Identify which cell holds the provided text, then report its [x, y] central coordinate. 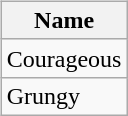
Grungy [64, 96]
Courageous [64, 58]
Name [64, 20]
